Return [x, y] of the center of cell containing provided text 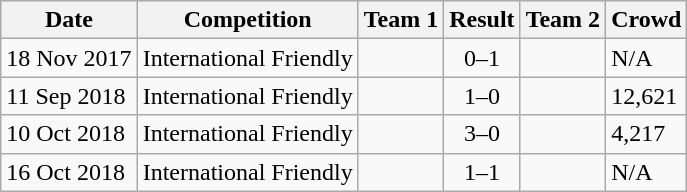
1–1 [482, 172]
Competition [248, 20]
11 Sep 2018 [69, 96]
3–0 [482, 134]
Team 2 [563, 20]
16 Oct 2018 [69, 172]
Team 1 [401, 20]
1–0 [482, 96]
Result [482, 20]
18 Nov 2017 [69, 58]
Crowd [646, 20]
0–1 [482, 58]
12,621 [646, 96]
10 Oct 2018 [69, 134]
4,217 [646, 134]
Date [69, 20]
